Return [X, Y] of the center of cell containing provided text 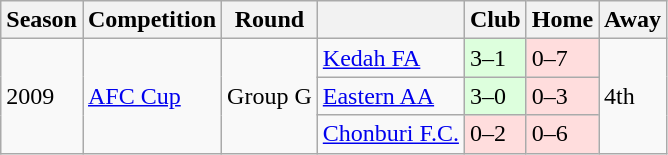
0–2 [495, 134]
3–1 [495, 58]
Round [270, 20]
0–6 [562, 134]
Home [562, 20]
Chonburi F.C. [390, 134]
Away [633, 20]
0–3 [562, 96]
2009 [42, 96]
Kedah FA [390, 58]
0–7 [562, 58]
Competition [152, 20]
3–0 [495, 96]
AFC Cup [152, 96]
4th [633, 96]
Eastern AA [390, 96]
Group G [270, 96]
Club [495, 20]
Season [42, 20]
